Pinpoint the cell where the given text exists, returning its (X, Y) midpoint coordinate. 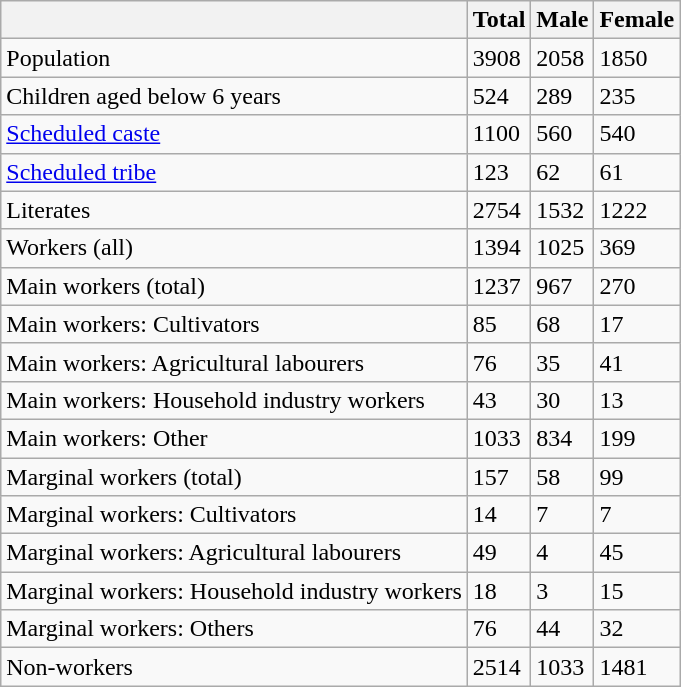
61 (637, 172)
15 (637, 591)
524 (499, 96)
13 (637, 400)
Marginal workers (total) (234, 477)
62 (562, 172)
540 (637, 134)
99 (637, 477)
Scheduled tribe (234, 172)
44 (562, 629)
43 (499, 400)
123 (499, 172)
Children aged below 6 years (234, 96)
32 (637, 629)
157 (499, 477)
Non-workers (234, 667)
Total (499, 20)
3908 (499, 58)
17 (637, 324)
1481 (637, 667)
Marginal workers: Others (234, 629)
49 (499, 553)
30 (562, 400)
2514 (499, 667)
Workers (all) (234, 248)
Scheduled caste (234, 134)
235 (637, 96)
Main workers (total) (234, 286)
199 (637, 438)
1100 (499, 134)
Main workers: Other (234, 438)
Marginal workers: Household industry workers (234, 591)
Marginal workers: Agricultural labourers (234, 553)
2754 (499, 210)
41 (637, 362)
Marginal workers: Cultivators (234, 515)
1237 (499, 286)
4 (562, 553)
58 (562, 477)
3 (562, 591)
18 (499, 591)
967 (562, 286)
1025 (562, 248)
Literates (234, 210)
1850 (637, 58)
2058 (562, 58)
35 (562, 362)
14 (499, 515)
Female (637, 20)
Population (234, 58)
289 (562, 96)
85 (499, 324)
Main workers: Cultivators (234, 324)
Male (562, 20)
45 (637, 553)
270 (637, 286)
Main workers: Agricultural labourers (234, 362)
68 (562, 324)
1222 (637, 210)
834 (562, 438)
1394 (499, 248)
369 (637, 248)
1532 (562, 210)
Main workers: Household industry workers (234, 400)
560 (562, 134)
